Capture the cell that displays the provided text and extract its (x, y) central coordinate. 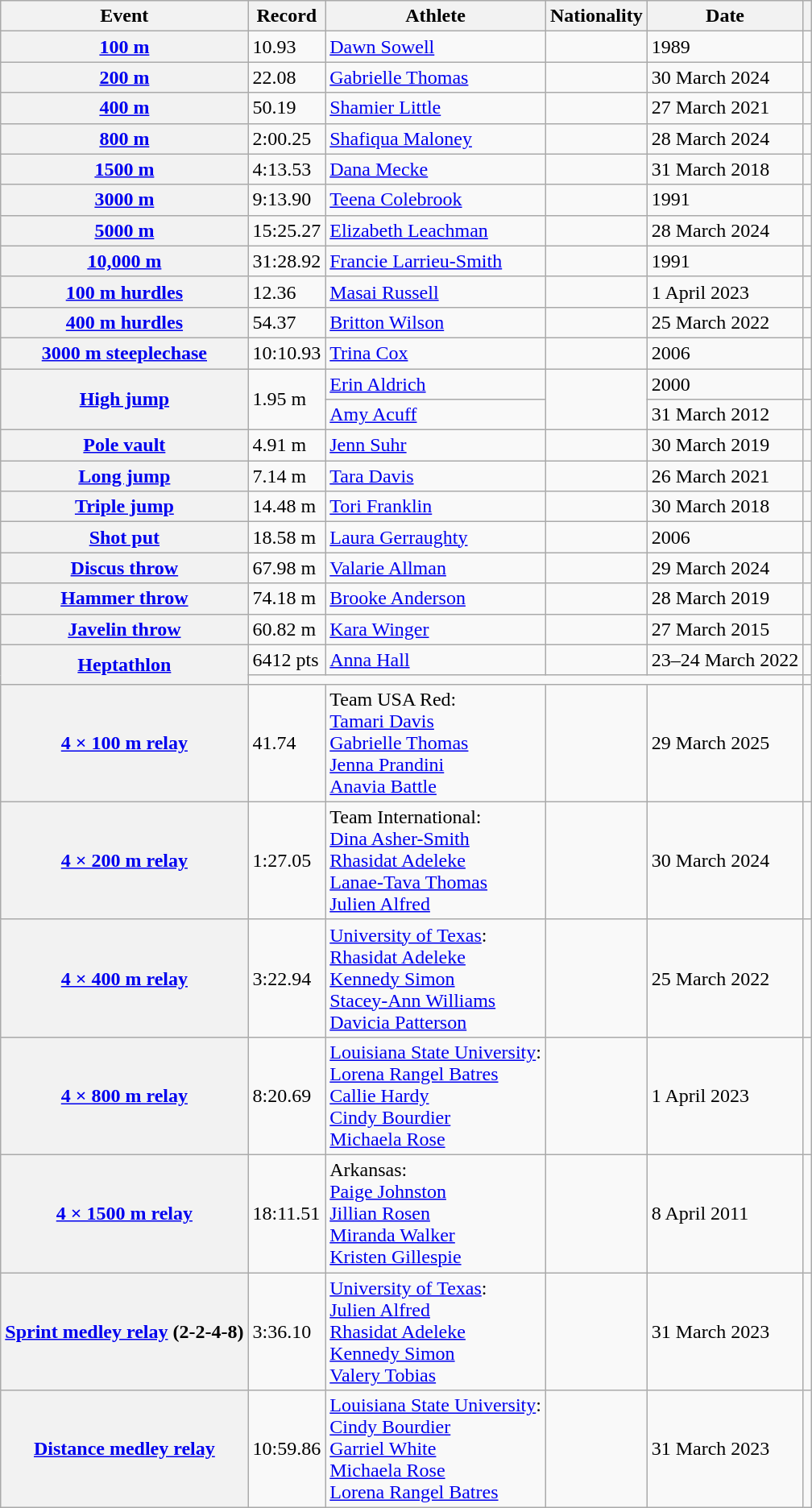
10:10.93 (287, 353)
67.98 m (287, 568)
1500 m (124, 169)
Francie Larrieu-Smith (436, 261)
Sprint medley relay (2-2-4-8) (124, 1332)
Dana Mecke (436, 169)
High jump (124, 400)
10:59.86 (287, 1449)
31:28.92 (287, 261)
Elizabeth Leachman (436, 230)
54.37 (287, 322)
5000 m (124, 230)
Kara Winger (436, 629)
3000 m steeplechase (124, 353)
Team USA Red:Tamari DavisGabrielle ThomasJenna PrandiniAnavia Battle (436, 743)
26 March 2021 (725, 476)
23–24 March 2022 (725, 660)
Britton Wilson (436, 322)
Valarie Allman (436, 568)
18.58 m (287, 537)
9:13.90 (287, 200)
2000 (725, 384)
18:11.51 (287, 1213)
4 × 200 m relay (124, 860)
50.19 (287, 108)
10,000 m (124, 261)
Shamier Little (436, 108)
Laura Gerraughty (436, 537)
Louisiana State University:Cindy BourdierGarriel WhiteMichaela RoseLorena Rangel Batres (436, 1449)
14.48 m (287, 507)
27 March 2015 (725, 629)
28 March 2019 (725, 599)
100 m hurdles (124, 292)
Pole vault (124, 445)
Brooke Anderson (436, 599)
University of Texas:Julien AlfredRhasidat AdelekeKennedy SimonValery Tobias (436, 1332)
Nationality (596, 16)
Heptathlon (124, 664)
Discus throw (124, 568)
University of Texas:Rhasidat AdelekeKennedy SimonStacey-Ann WilliamsDavicia Patterson (436, 978)
4 × 100 m relay (124, 743)
41.74 (287, 743)
Long jump (124, 476)
400 m (124, 108)
Anna Hall (436, 660)
30 March 2019 (725, 445)
8 April 2011 (725, 1213)
30 March 2018 (725, 507)
3000 m (124, 200)
4.91 m (287, 445)
8:20.69 (287, 1096)
4 × 400 m relay (124, 978)
100 m (124, 47)
7.14 m (287, 476)
400 m hurdles (124, 322)
Masai Russell (436, 292)
3:22.94 (287, 978)
Triple jump (124, 507)
2:00.25 (287, 139)
Louisiana State University:Lorena Rangel BatresCallie HardyCindy BourdierMichaela Rose (436, 1096)
4 × 1500 m relay (124, 1213)
12.36 (287, 292)
Trina Cox (436, 353)
200 m (124, 77)
10.93 (287, 47)
Event (124, 16)
15:25.27 (287, 230)
29 March 2024 (725, 568)
1989 (725, 47)
Jenn Suhr (436, 445)
74.18 m (287, 599)
27 March 2021 (725, 108)
Gabrielle Thomas (436, 77)
31 March 2012 (725, 415)
Athlete (436, 16)
Teena Colebrook (436, 200)
Shafiqua Maloney (436, 139)
800 m (124, 139)
6412 pts (287, 660)
Javelin throw (124, 629)
Dawn Sowell (436, 47)
31 March 2018 (725, 169)
Amy Acuff (436, 415)
Tara Davis (436, 476)
1.95 m (287, 400)
Tori Franklin (436, 507)
4:13.53 (287, 169)
4 × 800 m relay (124, 1096)
22.08 (287, 77)
3:36.10 (287, 1332)
Record (287, 16)
Distance medley relay (124, 1449)
1:27.05 (287, 860)
Erin Aldrich (436, 384)
Team International:Dina Asher-SmithRhasidat AdelekeLanae-Tava ThomasJulien Alfred (436, 860)
Hammer throw (124, 599)
Arkansas:Paige JohnstonJillian RosenMiranda WalkerKristen Gillespie (436, 1213)
Date (725, 16)
60.82 m (287, 629)
29 March 2025 (725, 743)
Shot put (124, 537)
